Locate the cell with the specified text and output its (x, y) center coordinate. 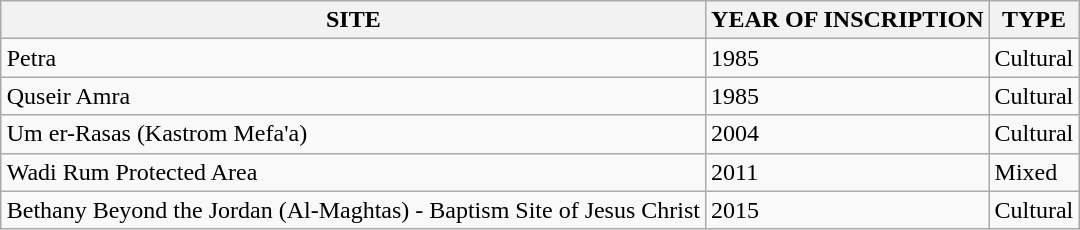
2004 (848, 134)
Bethany Beyond the Jordan (Al-Maghtas) - Baptism Site of Jesus Christ (353, 210)
Petra (353, 58)
Wadi Rum Protected Area (353, 172)
Um er-Rasas (Kastrom Mefa'a) (353, 134)
Mixed (1034, 172)
TYPE (1034, 20)
SITE (353, 20)
Quseir Amra (353, 96)
2015 (848, 210)
YEAR OF INSCRIPTION (848, 20)
2011 (848, 172)
